Provide the (x, y) coordinate of the cell's center where the given text is located.  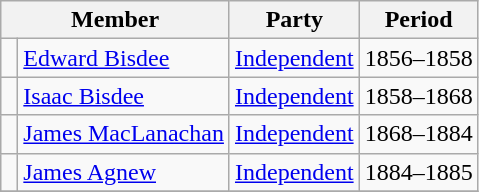
Edward Bisdee (124, 58)
Party (294, 20)
Member (116, 20)
James MacLanachan (124, 134)
1868–1884 (418, 134)
Isaac Bisdee (124, 96)
1856–1858 (418, 58)
Period (418, 20)
James Agnew (124, 172)
1858–1868 (418, 96)
1884–1885 (418, 172)
